From the cell containing the given text, extract its center point as (x, y) coordinate. 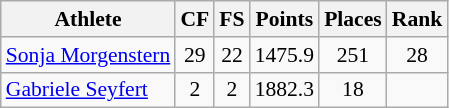
Athlete (88, 19)
FS (232, 19)
22 (232, 55)
1475.9 (284, 55)
Rank (418, 19)
CF (194, 19)
Sonja Morgenstern (88, 55)
Places (353, 19)
Points (284, 19)
29 (194, 55)
28 (418, 55)
Gabriele Seyfert (88, 90)
1882.3 (284, 90)
251 (353, 55)
18 (353, 90)
